Determine the [X, Y] coordinate at the center of the cell enclosing the given text.  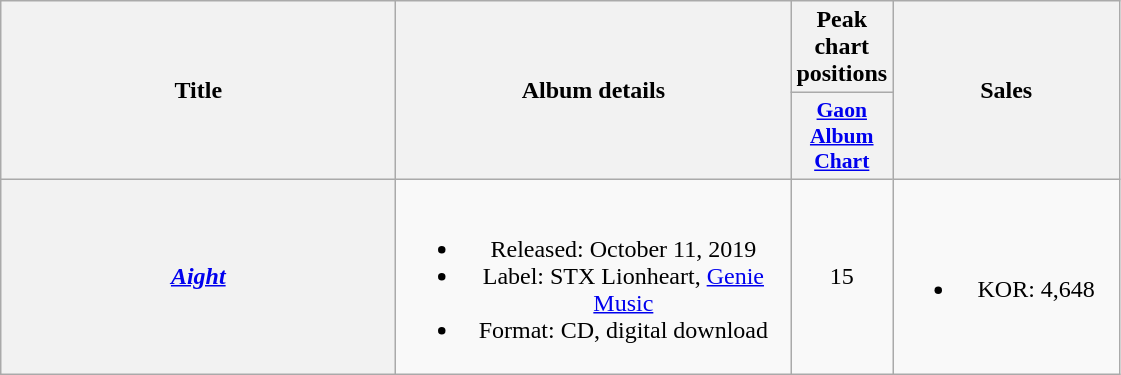
Released: October 11, 2019Label: STX Lionheart, Genie MusicFormat: CD, digital download [594, 276]
Album details [594, 90]
Gaon Album Chart [842, 136]
Aight [198, 276]
Sales [1006, 90]
Peak chart positions [842, 47]
15 [842, 276]
Title [198, 90]
KOR: 4,648 [1006, 276]
